Pinpoint the cell where the given text exists, returning its [X, Y] midpoint coordinate. 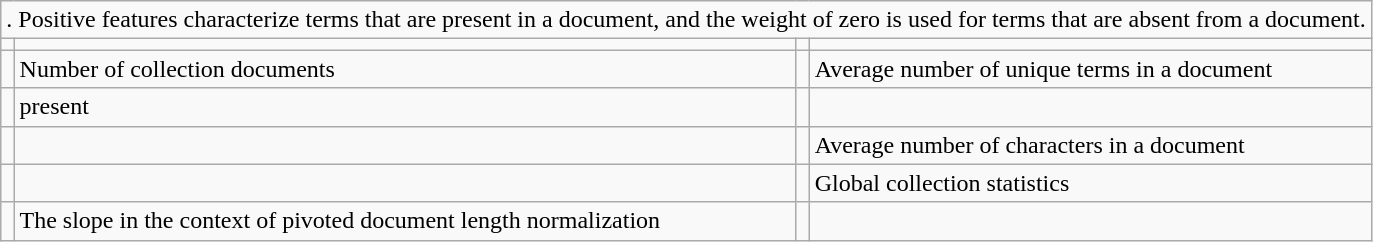
. Positive features characterize terms that are present in a document, and the weight of zero is used for terms that are absent from a document. [686, 20]
Global collection statistics [1090, 183]
Average number of characters in a document [1090, 145]
Average number of unique terms in a document [1090, 69]
The slope in the context of pivoted document length normalization [405, 221]
present [405, 107]
Number of collection documents [405, 69]
